Scan for the cell matching the given text and deliver its (X, Y) coordinate at center. 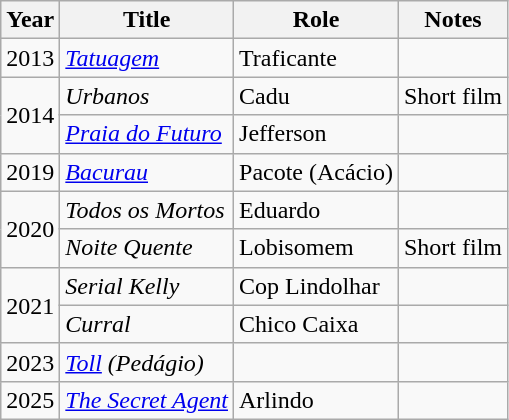
Role (316, 20)
Noite Quente (147, 248)
Bacurau (147, 172)
Serial Kelly (147, 286)
Lobisomem (316, 248)
Cadu (316, 96)
2014 (30, 115)
The Secret Agent (147, 400)
2021 (30, 305)
Chico Caixa (316, 324)
Tatuagem (147, 58)
Urbanos (147, 96)
2025 (30, 400)
2019 (30, 172)
Eduardo (316, 210)
Pacote (Acácio) (316, 172)
Praia do Futuro (147, 134)
Curral (147, 324)
Notes (452, 20)
Todos os Mortos (147, 210)
Title (147, 20)
Jefferson (316, 134)
2023 (30, 362)
2020 (30, 229)
Cop Lindolhar (316, 286)
Toll (Pedágio) (147, 362)
Year (30, 20)
Traficante (316, 58)
2013 (30, 58)
Arlindo (316, 400)
